Provide the [X, Y] coordinate of the cell's center where the given text is located.  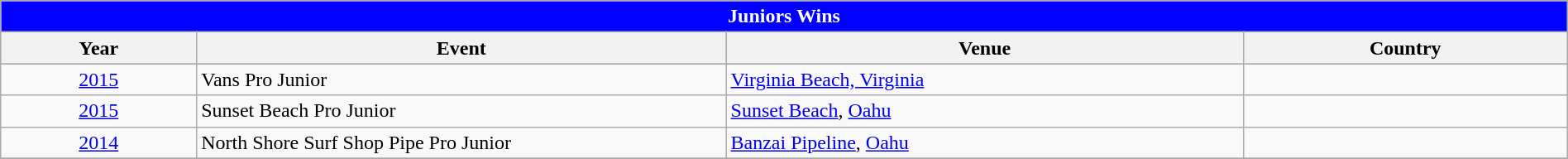
Event [461, 48]
North Shore Surf Shop Pipe Pro Junior [461, 142]
Sunset Beach, Oahu [984, 111]
Vans Pro Junior [461, 79]
Year [99, 48]
Sunset Beach Pro Junior [461, 111]
Juniors Wins [784, 17]
Banzai Pipeline, Oahu [984, 142]
Country [1405, 48]
Venue [984, 48]
Virginia Beach, Virginia [984, 79]
2014 [99, 142]
